Return (X, Y) of the center of cell containing provided text 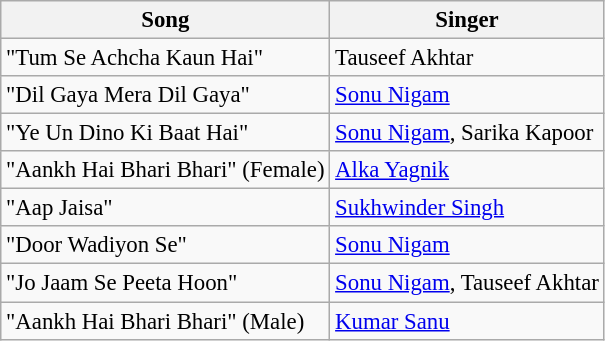
Alka Yagnik (467, 170)
Kumar Sanu (467, 321)
Sonu Nigam, Tauseef Akhtar (467, 283)
"Ye Un Dino Ki Baat Hai" (166, 133)
"Door Wadiyon Se" (166, 245)
Tauseef Akhtar (467, 58)
"Tum Se Achcha Kaun Hai" (166, 58)
"Jo Jaam Se Peeta Hoon" (166, 283)
Sukhwinder Singh (467, 208)
Song (166, 20)
"Aap Jaisa" (166, 208)
"Aankh Hai Bhari Bhari" (Female) (166, 170)
"Dil Gaya Mera Dil Gaya" (166, 95)
Sonu Nigam, Sarika Kapoor (467, 133)
"Aankh Hai Bhari Bhari" (Male) (166, 321)
Singer (467, 20)
